From the cell containing the given text, extract its center point as [x, y] coordinate. 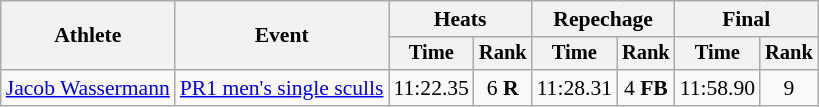
4 FB [646, 88]
11:22.35 [430, 88]
Repechage [604, 19]
Final [746, 19]
11:58.90 [718, 88]
Heats [460, 19]
9 [789, 88]
Jacob Wassermann [88, 88]
11:28.31 [574, 88]
6 R [503, 88]
Event [282, 36]
PR1 men's single sculls [282, 88]
Athlete [88, 36]
